Scan for the cell matching the given text and deliver its [X, Y] coordinate at center. 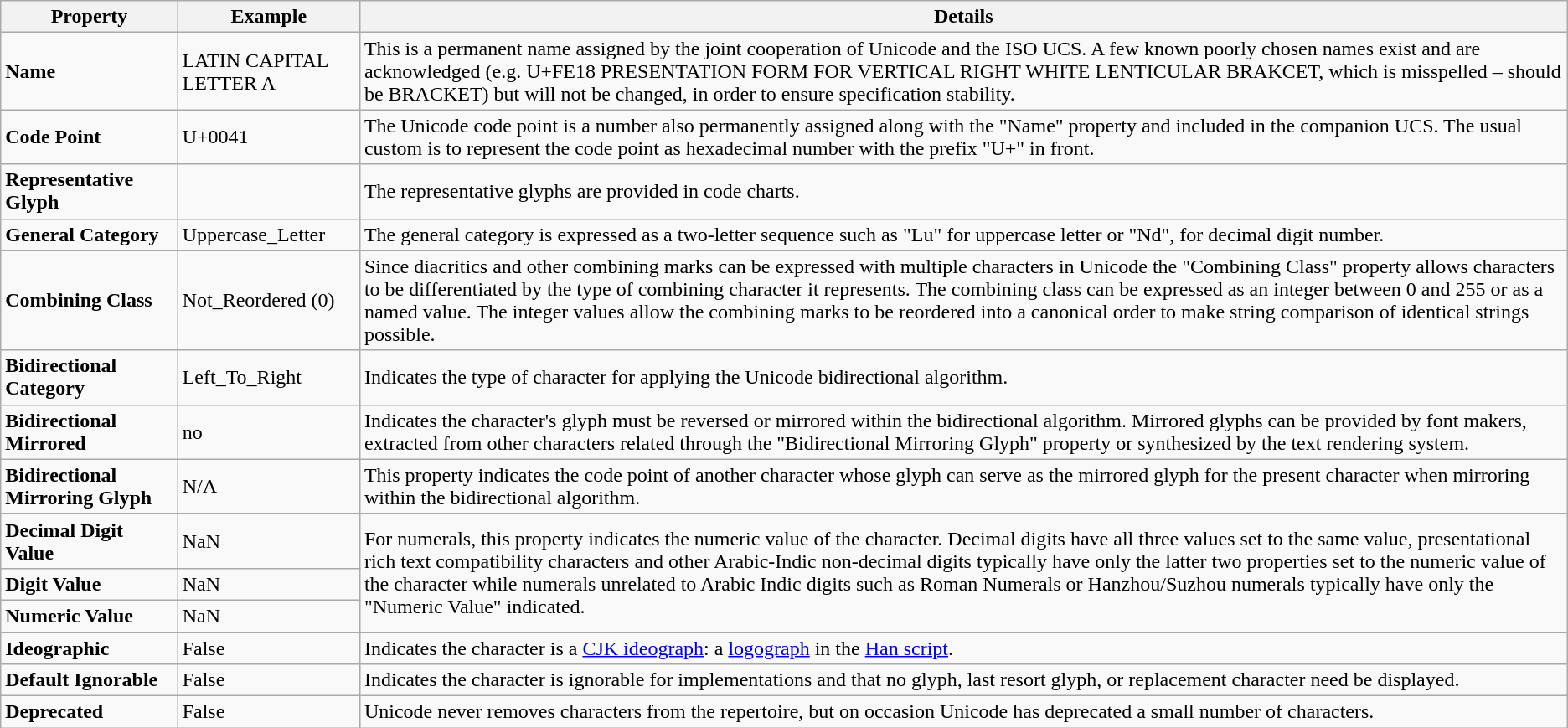
Example [268, 17]
no [268, 432]
Left_To_Right [268, 377]
Numeric Value [89, 616]
Indicates the character is a CJK ideograph: a logograph in the Han script. [963, 648]
The general category is expressed as a two-letter sequence such as "Lu" for uppercase letter or "Nd", for decimal digit number. [963, 235]
Details [963, 17]
Representative Glyph [89, 191]
Digit Value [89, 584]
U+0041 [268, 137]
Bidirectional Mirroring Glyph [89, 486]
Unicode never removes characters from the repertoire, but on occasion Unicode has deprecated a small number of characters. [963, 712]
Indicates the character is ignorable for implementations and that no glyph, last resort glyph, or replacement character need be displayed. [963, 680]
General Category [89, 235]
Deprecated [89, 712]
Property [89, 17]
The representative glyphs are provided in code charts. [963, 191]
LATIN CAPITAL LETTER A [268, 71]
Decimal Digit Value [89, 541]
Bidirectional Category [89, 377]
Default Ignorable [89, 680]
Ideographic [89, 648]
Combining Class [89, 300]
N/A [268, 486]
Indicates the type of character for applying the Unicode bidirectional algorithm. [963, 377]
Bidirectional Mirrored [89, 432]
Code Point [89, 137]
Uppercase_Letter [268, 235]
Not_Reordered (0) [268, 300]
Name [89, 71]
